Identify which cell holds the provided text, then report its (X, Y) central coordinate. 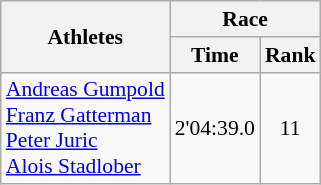
Andreas GumpoldFranz GattermanPeter JuricAlois Stadlober (86, 128)
Race (246, 19)
Athletes (86, 36)
2'04:39.0 (215, 128)
Rank (290, 55)
11 (290, 128)
Time (215, 55)
